Output the (X, Y) coordinate of the center of the cell containing the given text.  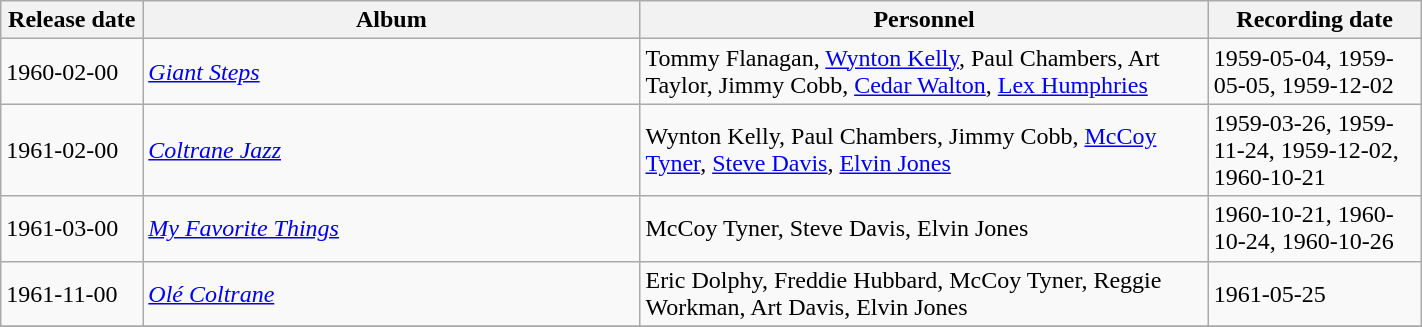
Giant Steps (392, 72)
Tommy Flanagan, Wynton Kelly, Paul Chambers, Art Taylor, Jimmy Cobb, Cedar Walton, Lex Humphries (924, 72)
1961-03-00 (72, 228)
Eric Dolphy, Freddie Hubbard, McCoy Tyner, Reggie Workman, Art Davis, Elvin Jones (924, 294)
My Favorite Things (392, 228)
1960-02-00 (72, 72)
1959-05-04, 1959-05-05, 1959-12-02 (1314, 72)
Olé Coltrane (392, 294)
1961-05-25 (1314, 294)
Wynton Kelly, Paul Chambers, Jimmy Cobb, McCoy Tyner, Steve Davis, Elvin Jones (924, 150)
Recording date (1314, 20)
1961-02-00 (72, 150)
Release date (72, 20)
McCoy Tyner, Steve Davis, Elvin Jones (924, 228)
1960-10-21, 1960-10-24, 1960-10-26 (1314, 228)
Album (392, 20)
1961-11-00 (72, 294)
1959-03-26, 1959-11-24, 1959-12-02, 1960-10-21 (1314, 150)
Coltrane Jazz (392, 150)
Personnel (924, 20)
